Extract the [x, y] coordinate from the center of the cell holding the provided text.  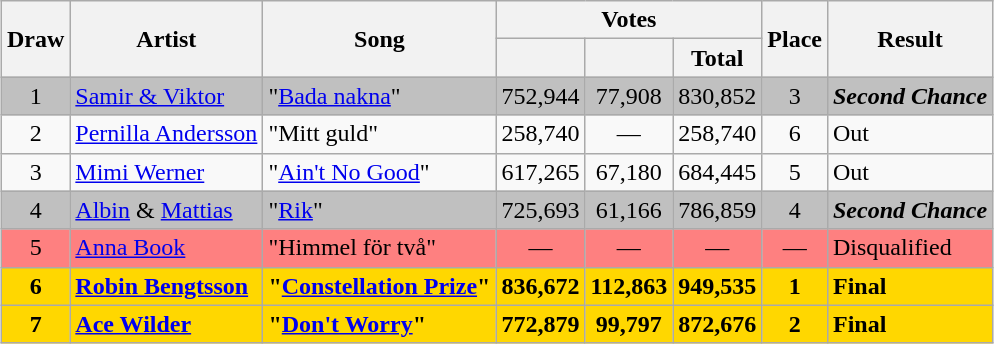
112,863 [629, 286]
Result [910, 39]
Place [795, 39]
"Mitt guld" [380, 134]
"Constellation Prize" [380, 286]
684,445 [718, 172]
Ace Wilder [166, 324]
830,852 [718, 96]
Robin Bengtsson [166, 286]
61,166 [629, 210]
949,535 [718, 286]
Song [380, 39]
"Bada nakna" [380, 96]
77,908 [629, 96]
99,797 [629, 324]
772,879 [540, 324]
Total [718, 58]
786,859 [718, 210]
Artist [166, 39]
872,676 [718, 324]
"Ain't No Good" [380, 172]
7 [35, 324]
725,693 [540, 210]
836,672 [540, 286]
67,180 [629, 172]
"Don't Worry" [380, 324]
Draw [35, 39]
"Rik" [380, 210]
Votes [629, 20]
617,265 [540, 172]
Samir & Viktor [166, 96]
Mimi Werner [166, 172]
"Himmel för två" [380, 248]
Pernilla Andersson [166, 134]
Anna Book [166, 248]
Albin & Mattias [166, 210]
Disqualified [910, 248]
752,944 [540, 96]
